Detect which cell encompasses the target text, then output its [X, Y] center coordinate. 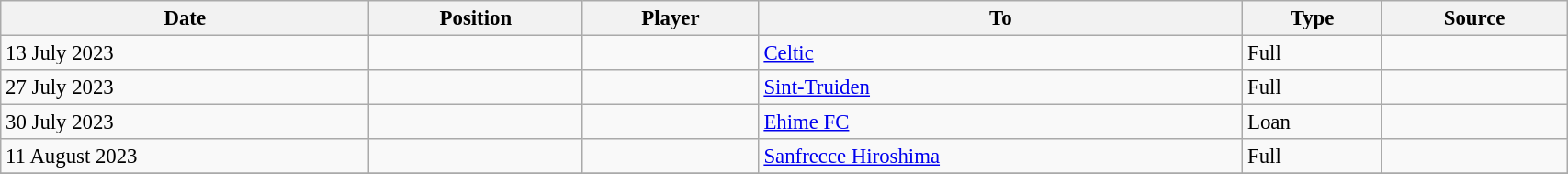
To [1001, 18]
Sanfrecce Hiroshima [1001, 157]
Source [1473, 18]
27 July 2023 [186, 87]
Celtic [1001, 53]
Position [476, 18]
30 July 2023 [186, 122]
Sint-Truiden [1001, 87]
Type [1313, 18]
Ehime FC [1001, 122]
11 August 2023 [186, 157]
13 July 2023 [186, 53]
Player [671, 18]
Date [186, 18]
Loan [1313, 122]
